Extract the (x, y) coordinate from the center of the cell holding the provided text.  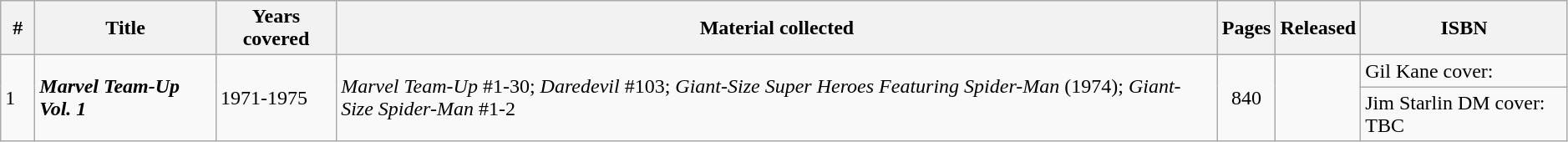
ISBN (1464, 28)
Marvel Team-Up Vol. 1 (125, 99)
Released (1318, 28)
Title (125, 28)
Material collected (777, 28)
840 (1246, 99)
Pages (1246, 28)
1971-1975 (276, 99)
Jim Starlin DM cover: TBC (1464, 114)
1 (18, 99)
# (18, 28)
Years covered (276, 28)
Gil Kane cover: (1464, 71)
Marvel Team-Up #1-30; Daredevil #103; Giant-Size Super Heroes Featuring Spider-Man (1974); Giant-Size Spider-Man #1-2 (777, 99)
